Find where the given text appears and provide that cell's center as [X, Y] coordinate. 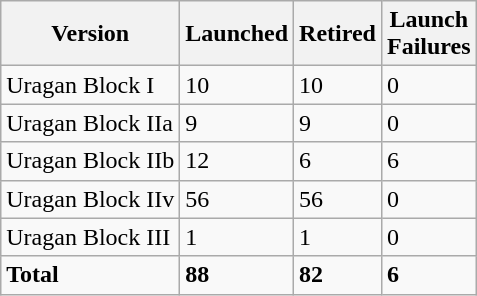
Version [90, 34]
Uragan Block III [90, 237]
Retired [338, 34]
Uragan Block IIb [90, 161]
82 [338, 275]
Uragan Block I [90, 85]
Launched [237, 34]
12 [237, 161]
LaunchFailures [428, 34]
Uragan Block IIv [90, 199]
88 [237, 275]
Total [90, 275]
Uragan Block IIa [90, 123]
